Determine the (x, y) coordinate at the center of the cell enclosing the given text.  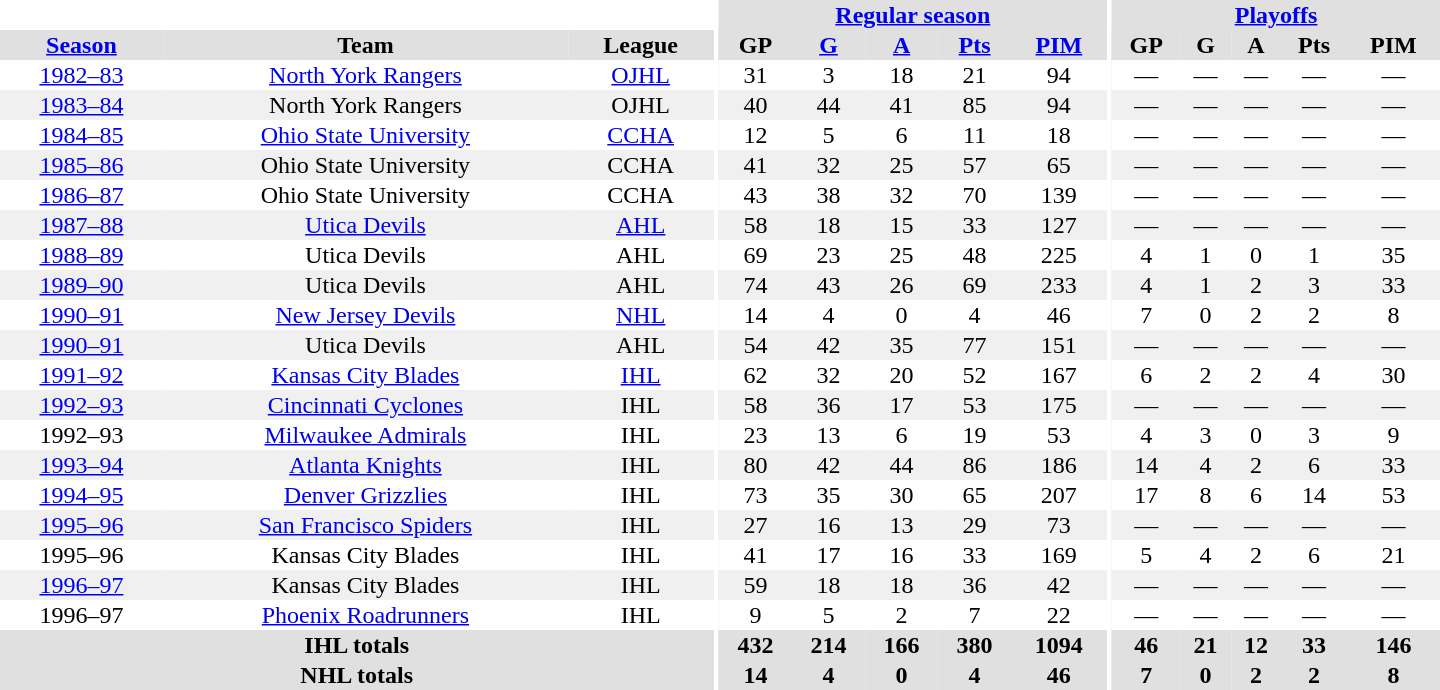
League (640, 45)
29 (974, 525)
NHL totals (356, 675)
1989–90 (82, 285)
214 (828, 645)
139 (1058, 195)
1991–92 (82, 375)
Team (366, 45)
59 (756, 585)
85 (974, 105)
San Francisco Spiders (366, 525)
146 (1394, 645)
80 (756, 465)
22 (1058, 615)
52 (974, 375)
NHL (640, 315)
233 (1058, 285)
38 (828, 195)
225 (1058, 255)
1983–84 (82, 105)
27 (756, 525)
57 (974, 165)
IHL totals (356, 645)
19 (974, 435)
31 (756, 75)
86 (974, 465)
Season (82, 45)
1993–94 (82, 465)
Milwaukee Admirals (366, 435)
26 (902, 285)
166 (902, 645)
1987–88 (82, 225)
380 (974, 645)
Regular season (913, 15)
1988–89 (82, 255)
169 (1058, 555)
167 (1058, 375)
Atlanta Knights (366, 465)
175 (1058, 405)
1985–86 (82, 165)
1994–95 (82, 495)
207 (1058, 495)
Cincinnati Cyclones (366, 405)
54 (756, 345)
11 (974, 135)
432 (756, 645)
62 (756, 375)
74 (756, 285)
Phoenix Roadrunners (366, 615)
48 (974, 255)
151 (1058, 345)
70 (974, 195)
1982–83 (82, 75)
Denver Grizzlies (366, 495)
186 (1058, 465)
127 (1058, 225)
40 (756, 105)
1986–87 (82, 195)
20 (902, 375)
15 (902, 225)
Playoffs (1276, 15)
77 (974, 345)
1984–85 (82, 135)
1094 (1058, 645)
New Jersey Devils (366, 315)
